Locate the cell with the specified text and output its (x, y) center coordinate. 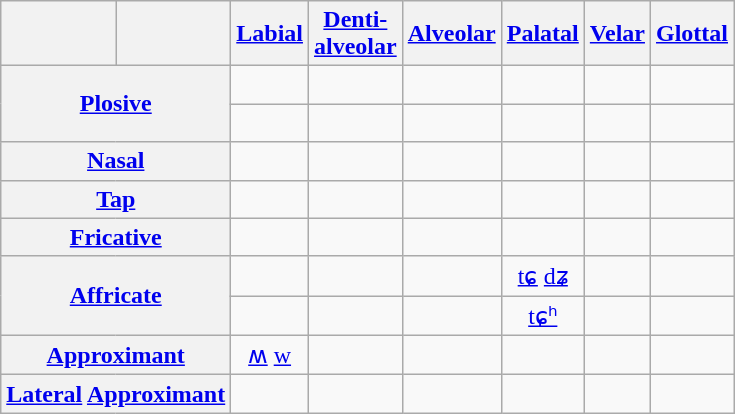
ʍ w (270, 355)
Denti-alveolar (356, 34)
Nasal (116, 161)
Palatal (542, 34)
Fricative (116, 237)
Alveolar (452, 34)
Approximant (116, 355)
tɕʰ (542, 316)
Velar (617, 34)
Plosive (116, 104)
tɕ dʑ (542, 276)
Tap (116, 199)
Labial (270, 34)
Affricate (116, 296)
Lateral Approximant (116, 394)
Glottal (692, 34)
